Return the (x, y) coordinate for the center point of the cell that contains the specified text.  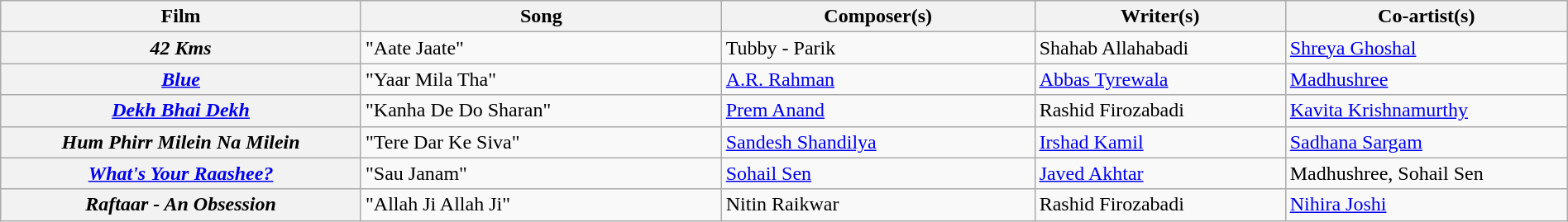
What's Your Raashee? (181, 173)
Sandesh Shandilya (878, 142)
A.R. Rahman (878, 79)
Irshad Kamil (1159, 142)
Prem Anand (878, 111)
Composer(s) (878, 17)
Song (541, 17)
Writer(s) (1159, 17)
Kavita Krishnamurthy (1426, 111)
Madhushree, Sohail Sen (1426, 173)
Nihira Joshi (1426, 205)
Shreya Ghoshal (1426, 48)
Javed Akhtar (1159, 173)
Co-artist(s) (1426, 17)
"Tere Dar Ke Siva" (541, 142)
Dekh Bhai Dekh (181, 111)
Shahab Allahabadi (1159, 48)
Blue (181, 79)
"Kanha De Do Sharan" (541, 111)
Nitin Raikwar (878, 205)
Sadhana Sargam (1426, 142)
Film (181, 17)
"Aate Jaate" (541, 48)
Abbas Tyrewala (1159, 79)
Raftaar - An Obsession (181, 205)
Sohail Sen (878, 173)
42 Kms (181, 48)
"Sau Janam" (541, 173)
"Allah Ji Allah Ji" (541, 205)
Tubby - Parik (878, 48)
Madhushree (1426, 79)
Hum Phirr Milein Na Milein (181, 142)
"Yaar Mila Tha" (541, 79)
